Output the [X, Y] coordinate of the center of the cell containing the given text.  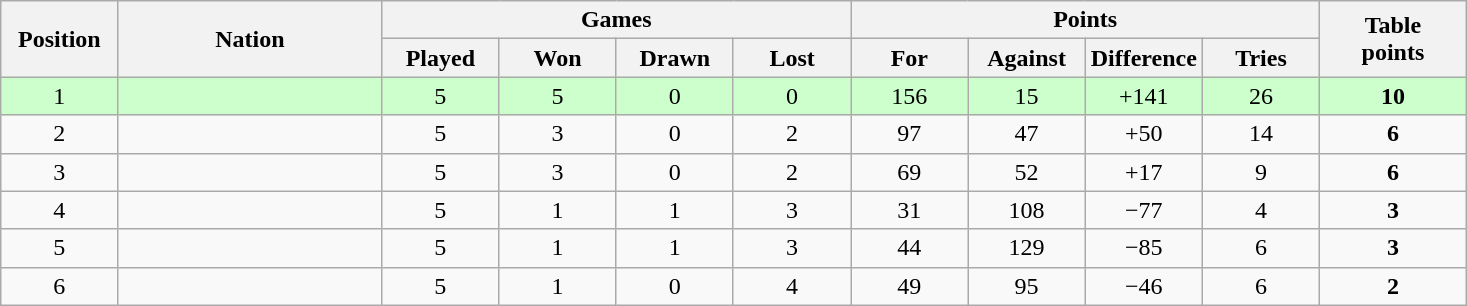
Drawn [674, 58]
47 [1026, 134]
+50 [1144, 134]
−77 [1144, 210]
129 [1026, 248]
Position [60, 39]
+17 [1144, 172]
97 [910, 134]
95 [1026, 286]
−85 [1144, 248]
26 [1260, 96]
31 [910, 210]
10 [1394, 96]
Points [1086, 20]
52 [1026, 172]
Played [440, 58]
14 [1260, 134]
44 [910, 248]
69 [910, 172]
15 [1026, 96]
Games [616, 20]
Nation [250, 39]
For [910, 58]
156 [910, 96]
−46 [1144, 286]
Won [558, 58]
49 [910, 286]
Lost [792, 58]
Tablepoints [1394, 39]
9 [1260, 172]
Against [1026, 58]
+141 [1144, 96]
Difference [1144, 58]
Tries [1260, 58]
108 [1026, 210]
